Return [X, Y] of the center of cell containing provided text 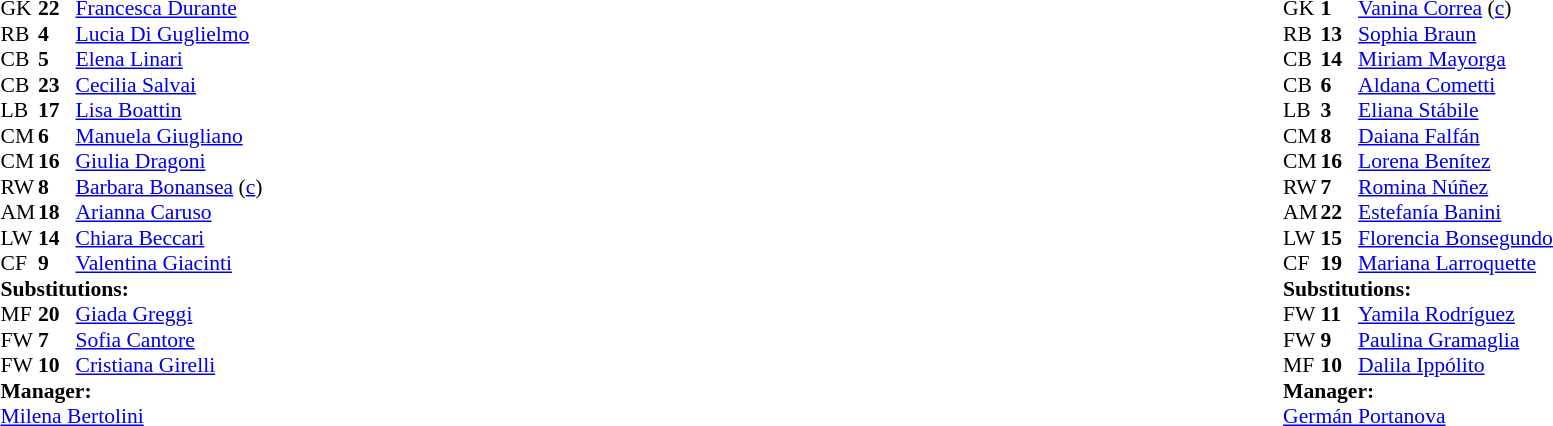
Daiana Falfán [1456, 136]
Paulina Gramaglia [1456, 340]
11 [1340, 315]
Eliana Stábile [1456, 111]
Giada Greggi [170, 315]
Arianna Caruso [170, 213]
Romina Núñez [1456, 187]
Miriam Mayorga [1456, 59]
Aldana Cometti [1456, 85]
19 [1340, 263]
Lucia Di Guglielmo [170, 34]
Barbara Bonansea (c) [170, 187]
15 [1340, 238]
3 [1340, 111]
Elena Linari [170, 59]
Florencia Bonsegundo [1456, 238]
23 [57, 85]
Giulia Dragoni [170, 161]
Sophia Braun [1456, 34]
5 [57, 59]
Lorena Benítez [1456, 161]
Chiara Beccari [170, 238]
Valentina Giacinti [170, 263]
Yamila Rodríguez [1456, 315]
17 [57, 111]
Sofia Cantore [170, 340]
18 [57, 213]
Mariana Larroquette [1456, 263]
13 [1340, 34]
Lisa Boattin [170, 111]
Manuela Giugliano [170, 136]
Cecilia Salvai [170, 85]
22 [1340, 213]
20 [57, 315]
4 [57, 34]
Estefanía Banini [1456, 213]
Cristiana Girelli [170, 365]
Dalila Ippólito [1456, 365]
